Output the [X, Y] coordinate of the center of the cell containing the given text.  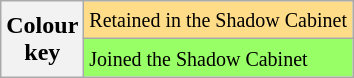
Joined the Shadow Cabinet [218, 58]
Colourkey [42, 39]
Retained in the Shadow Cabinet [218, 20]
